Find where the given text appears and provide that cell's center as (X, Y) coordinate. 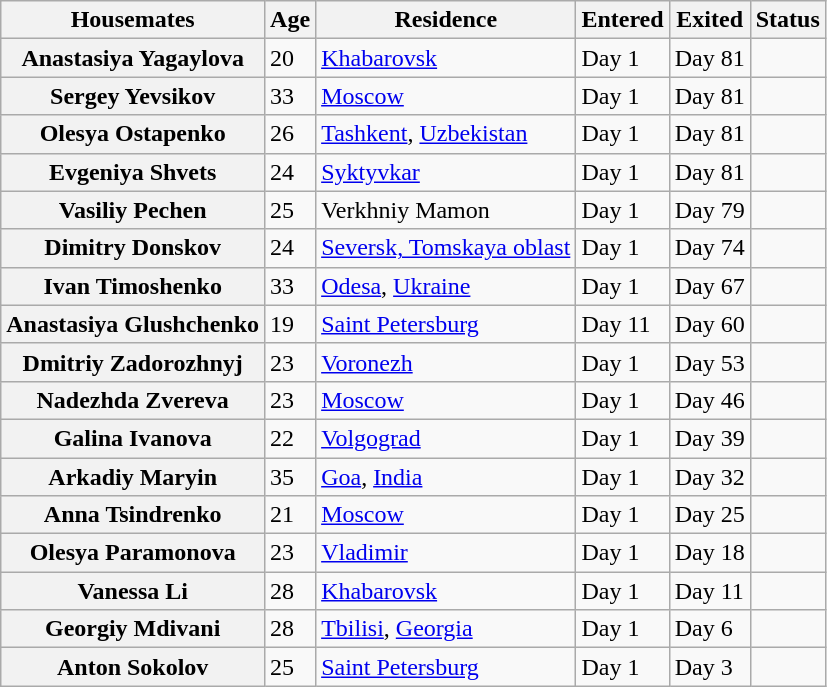
Exited (710, 20)
Seversk, Tomskaya oblast (446, 248)
Vanessa Li (133, 591)
Tashkent, Uzbekistan (446, 134)
Anna Tsindrenko (133, 515)
Housemates (133, 20)
Day 53 (710, 362)
Day 39 (710, 438)
Galina Ivanova (133, 438)
Day 46 (710, 400)
Day 6 (710, 629)
Volgograd (446, 438)
Olesya Paramonova (133, 553)
Anastasiya Yagaylova (133, 58)
Vasiliy Pechen (133, 210)
20 (290, 58)
Residence (446, 20)
21 (290, 515)
Day 32 (710, 477)
Anastasiya Glushchenko (133, 324)
Verkhniy Mamon (446, 210)
Day 18 (710, 553)
Ivan Timoshenko (133, 286)
19 (290, 324)
26 (290, 134)
Entered (622, 20)
Vladimir (446, 553)
Anton Sokolov (133, 667)
Nadezhda Zvereva (133, 400)
Day 3 (710, 667)
Dimitry Donskov (133, 248)
Age (290, 20)
Dmitriy Zadorozhnyj (133, 362)
Arkadiy Maryin (133, 477)
Syktyvkar (446, 172)
Georgiy Mdivani (133, 629)
Day 74 (710, 248)
Voronezh (446, 362)
Olesya Ostapenko (133, 134)
Day 67 (710, 286)
22 (290, 438)
Odesa, Ukraine (446, 286)
Goa, India (446, 477)
Evgeniya Shvets (133, 172)
Day 79 (710, 210)
Tbilisi, Georgia (446, 629)
Day 25 (710, 515)
35 (290, 477)
Status (788, 20)
Sergey Yevsikov (133, 96)
Day 60 (710, 324)
